Identify which cell holds the provided text, then report its (X, Y) central coordinate. 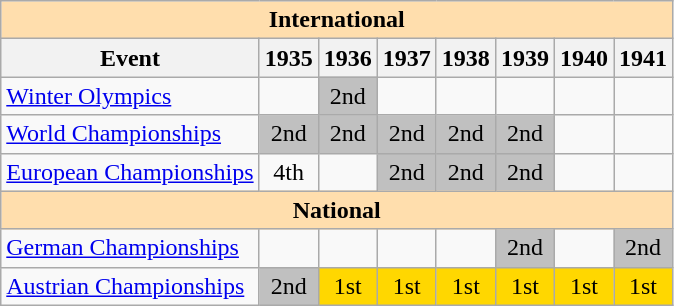
1937 (406, 58)
World Championships (130, 134)
1938 (466, 58)
4th (288, 172)
Winter Olympics (130, 96)
Austrian Championships (130, 286)
German Championships (130, 248)
National (337, 210)
1941 (644, 58)
International (337, 20)
European Championships (130, 172)
1940 (584, 58)
1935 (288, 58)
1939 (524, 58)
1936 (348, 58)
Event (130, 58)
